From the cell containing the given text, extract its center point as [x, y] coordinate. 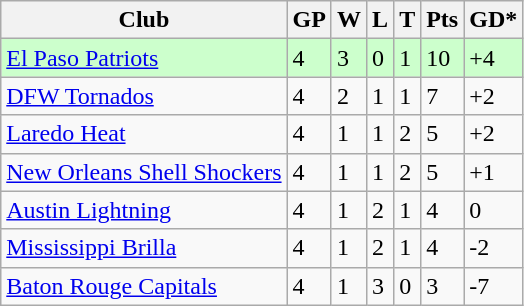
+1 [494, 172]
Laredo Heat [144, 134]
W [348, 20]
Austin Lightning [144, 210]
L [380, 20]
+4 [494, 58]
7 [442, 96]
El Paso Patriots [144, 58]
New Orleans Shell Shockers [144, 172]
Pts [442, 20]
GP [309, 20]
Mississippi Brilla [144, 248]
-2 [494, 248]
GD* [494, 20]
-7 [494, 286]
Club [144, 20]
Baton Rouge Capitals [144, 286]
DFW Tornados [144, 96]
T [408, 20]
10 [442, 58]
